Scan for the cell matching the given text and deliver its [x, y] coordinate at center. 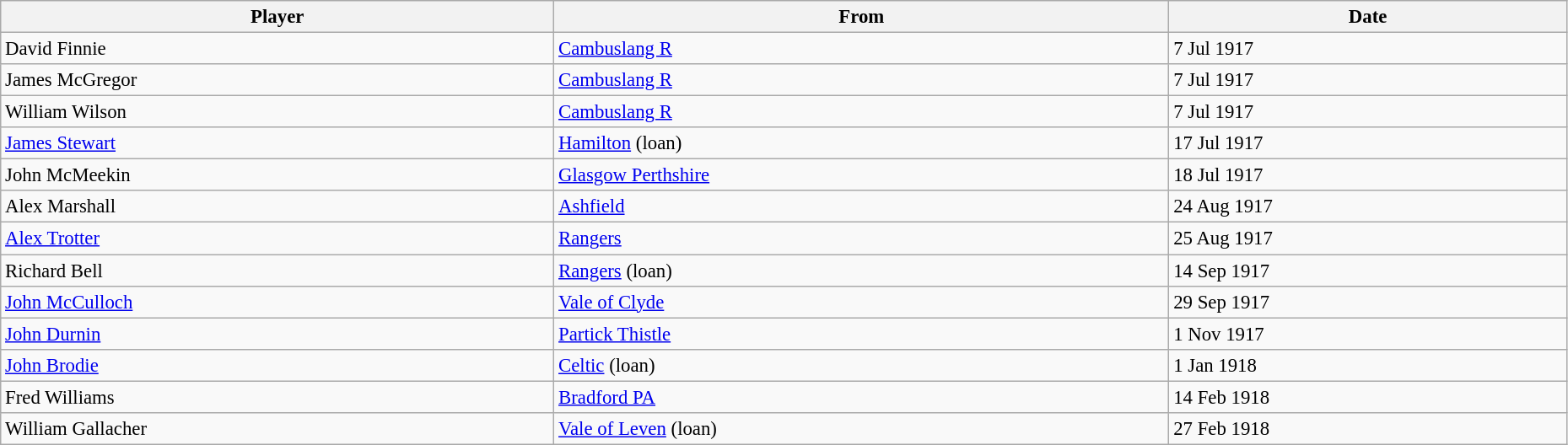
Richard Bell [277, 271]
24 Aug 1917 [1368, 206]
Celtic (loan) [862, 365]
Vale of Clyde [862, 302]
John McCulloch [277, 302]
James Stewart [277, 143]
1 Jan 1918 [1368, 365]
William Gallacher [277, 429]
Date [1368, 17]
From [862, 17]
John McMeekin [277, 175]
25 Aug 1917 [1368, 239]
Rangers (loan) [862, 271]
Ashfield [862, 206]
Vale of Leven (loan) [862, 429]
James McGregor [277, 80]
14 Feb 1918 [1368, 397]
Glasgow Perthshire [862, 175]
David Finnie [277, 49]
William Wilson [277, 112]
John Brodie [277, 365]
14 Sep 1917 [1368, 271]
John Durnin [277, 334]
Fred Williams [277, 397]
18 Jul 1917 [1368, 175]
Alex Trotter [277, 239]
Rangers [862, 239]
Player [277, 17]
Partick Thistle [862, 334]
29 Sep 1917 [1368, 302]
Alex Marshall [277, 206]
Hamilton (loan) [862, 143]
17 Jul 1917 [1368, 143]
Bradford PA [862, 397]
1 Nov 1917 [1368, 334]
27 Feb 1918 [1368, 429]
